From the cell containing the given text, extract its center point as [x, y] coordinate. 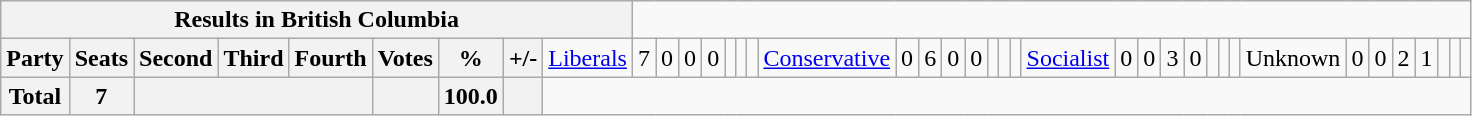
+/- [522, 58]
Total [35, 96]
% [470, 58]
Seats [101, 58]
6 [930, 58]
3 [1172, 58]
1 [1426, 58]
Liberals [588, 58]
Socialist [1068, 58]
Results in British Columbia [317, 20]
Third [254, 58]
Party [35, 58]
Second [176, 58]
Votes [405, 58]
2 [1404, 58]
Unknown [1293, 58]
Conservative [827, 58]
Fourth [330, 58]
100.0 [470, 96]
